Capture the cell that displays the provided text and extract its [x, y] central coordinate. 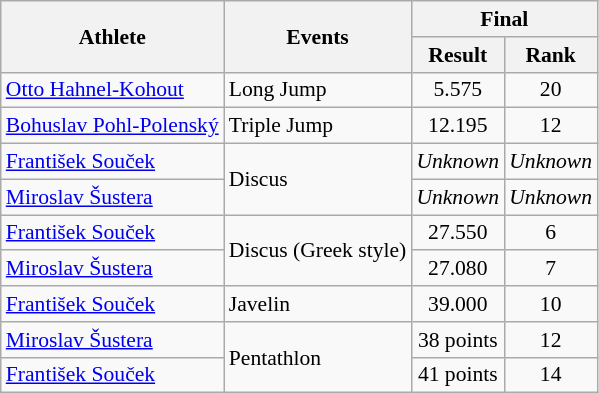
41 points [458, 375]
Events [318, 36]
27.080 [458, 269]
39.000 [458, 304]
20 [550, 90]
Bohuslav Pohl-Polenský [112, 126]
Triple Jump [318, 126]
Athlete [112, 36]
12.195 [458, 126]
Discus (Greek style) [318, 250]
Result [458, 55]
Pentathlon [318, 358]
27.550 [458, 233]
Discus [318, 180]
14 [550, 375]
7 [550, 269]
Otto Hahnel-Kohout [112, 90]
Final [504, 19]
38 points [458, 340]
Rank [550, 55]
Long Jump [318, 90]
5.575 [458, 90]
Javelin [318, 304]
6 [550, 233]
10 [550, 304]
